Extract the (x, y) coordinate from the center of the cell holding the provided text.  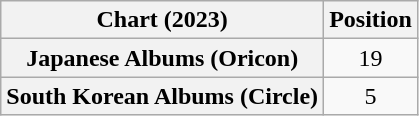
Chart (2023) (162, 20)
19 (371, 58)
5 (371, 96)
Position (371, 20)
South Korean Albums (Circle) (162, 96)
Japanese Albums (Oricon) (162, 58)
